Return [x, y] of the center of cell containing provided text 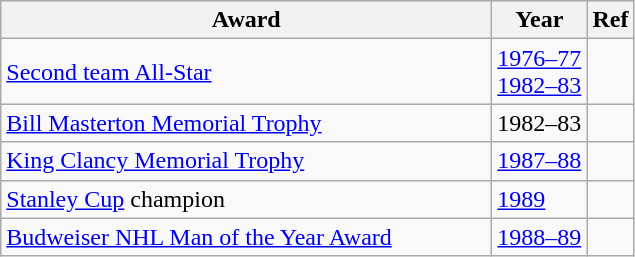
Year [540, 20]
Second team All-Star [246, 72]
Budweiser NHL Man of the Year Award [246, 237]
Ref [610, 20]
1987–88 [540, 161]
1976–771982–83 [540, 72]
King Clancy Memorial Trophy [246, 161]
1989 [540, 199]
Bill Masterton Memorial Trophy [246, 123]
Award [246, 20]
1988–89 [540, 237]
1982–83 [540, 123]
Stanley Cup champion [246, 199]
